For the text-containing cell, return its midpoint in [X, Y] coordinate format. 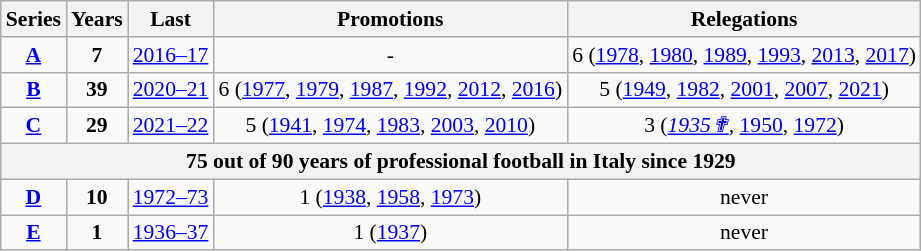
Series [34, 19]
3 (1935✟, 1950, 1972) [744, 126]
B [34, 90]
1 [97, 233]
5 (1941, 1974, 1983, 2003, 2010) [390, 126]
Relegations [744, 19]
2016–17 [171, 55]
7 [97, 55]
29 [97, 126]
E [34, 233]
A [34, 55]
1936–37 [171, 233]
6 (1978, 1980, 1989, 1993, 2013, 2017) [744, 55]
1 (1938, 1958, 1973) [390, 197]
10 [97, 197]
Years [97, 19]
39 [97, 90]
C [34, 126]
Promotions [390, 19]
75 out of 90 years of professional football in Italy since 1929 [461, 162]
2020–21 [171, 90]
- [390, 55]
1972–73 [171, 197]
6 (1977, 1979, 1987, 1992, 2012, 2016) [390, 90]
D [34, 197]
Last [171, 19]
5 (1949, 1982, 2001, 2007, 2021) [744, 90]
2021–22 [171, 126]
1 (1937) [390, 233]
